Find where the given text appears and provide that cell's center as [x, y] coordinate. 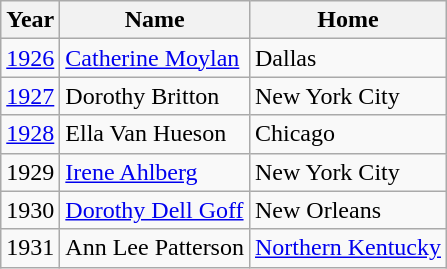
Ann Lee Patterson [155, 248]
1931 [30, 248]
1927 [30, 96]
1928 [30, 134]
Northern Kentucky [348, 248]
1930 [30, 210]
Irene Ahlberg [155, 172]
Catherine Moylan [155, 58]
Ella Van Hueson [155, 134]
Year [30, 20]
Dorothy Dell Goff [155, 210]
1926 [30, 58]
Name [155, 20]
Chicago [348, 134]
Home [348, 20]
Dallas [348, 58]
Dorothy Britton [155, 96]
1929 [30, 172]
New Orleans [348, 210]
